Output the [X, Y] coordinate of the center of the cell containing the given text.  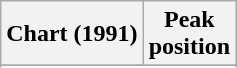
Peak position [189, 34]
Chart (1991) [72, 34]
